Return the (X, Y) coordinate for the center point of the cell that contains the specified text.  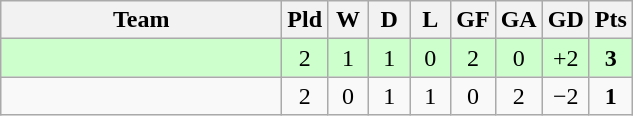
3 (610, 58)
GA (518, 20)
GF (473, 20)
+2 (566, 58)
Pts (610, 20)
W (348, 20)
D (390, 20)
−2 (566, 96)
Pld (305, 20)
GD (566, 20)
Team (142, 20)
L (430, 20)
